Output the (X, Y) coordinate of the center of the cell containing the given text.  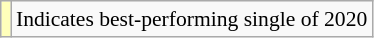
Indicates best-performing single of 2020 (192, 19)
